For the text-containing cell, return its midpoint in (x, y) coordinate format. 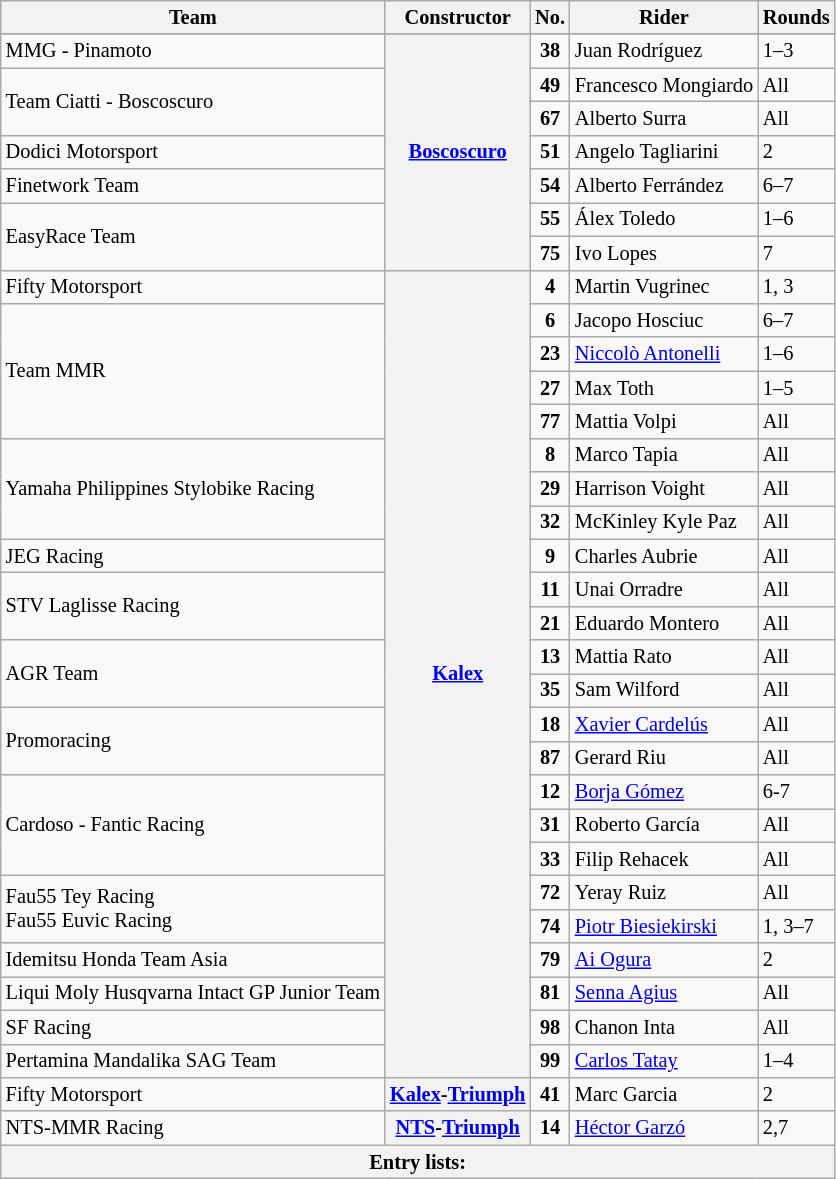
Boscoscuro (458, 152)
STV Laglisse Racing (193, 606)
Dodici Motorsport (193, 152)
Liqui Moly Husqvarna Intact GP Junior Team (193, 993)
Cardoso - Fantic Racing (193, 824)
2,7 (796, 1128)
Mattia Volpi (664, 421)
Francesco Mongiardo (664, 85)
Harrison Voight (664, 489)
23 (550, 354)
1–5 (796, 388)
7 (796, 253)
McKinley Kyle Paz (664, 522)
Entry lists: (418, 1162)
Gerard Riu (664, 758)
38 (550, 51)
Charles Aubrie (664, 556)
AGR Team (193, 674)
Constructor (458, 17)
Team (193, 17)
Unai Orradre (664, 589)
Chanon Inta (664, 1027)
13 (550, 657)
99 (550, 1061)
Angelo Tagliarini (664, 152)
12 (550, 791)
Alberto Ferrández (664, 186)
Yamaha Philippines Stylobike Racing (193, 488)
Team MMR (193, 370)
Sam Wilford (664, 690)
79 (550, 960)
Filip Rehacek (664, 859)
74 (550, 926)
81 (550, 993)
1–4 (796, 1061)
Borja Gómez (664, 791)
Max Toth (664, 388)
27 (550, 388)
Promoracing (193, 740)
1, 3 (796, 287)
54 (550, 186)
11 (550, 589)
Héctor Garzó (664, 1128)
75 (550, 253)
Yeray Ruiz (664, 892)
21 (550, 623)
Xavier Cardelús (664, 724)
72 (550, 892)
Kalex (458, 674)
1, 3–7 (796, 926)
51 (550, 152)
Marc Garcia (664, 1094)
Rounds (796, 17)
Álex Toledo (664, 219)
31 (550, 825)
35 (550, 690)
4 (550, 287)
EasyRace Team (193, 236)
Pertamina Mandalika SAG Team (193, 1061)
Ivo Lopes (664, 253)
55 (550, 219)
8 (550, 455)
77 (550, 421)
Niccolò Antonelli (664, 354)
32 (550, 522)
Fau55 Tey Racing Fau55 Euvic Racing (193, 908)
29 (550, 489)
Jacopo Hosciuc (664, 320)
SF Racing (193, 1027)
Team Ciatti - Boscoscuro (193, 102)
Carlos Tatay (664, 1061)
Alberto Surra (664, 118)
6-7 (796, 791)
67 (550, 118)
JEG Racing (193, 556)
Roberto García (664, 825)
1–3 (796, 51)
Mattia Rato (664, 657)
87 (550, 758)
NTS-Triumph (458, 1128)
33 (550, 859)
14 (550, 1128)
98 (550, 1027)
MMG - Pinamoto (193, 51)
Marco Tapia (664, 455)
Rider (664, 17)
Martin Vugrinec (664, 287)
No. (550, 17)
Kalex-Triumph (458, 1094)
Senna Agius (664, 993)
Juan Rodríguez (664, 51)
41 (550, 1094)
Finetwork Team (193, 186)
Piotr Biesiekirski (664, 926)
NTS-MMR Racing (193, 1128)
18 (550, 724)
Ai Ogura (664, 960)
49 (550, 85)
Idemitsu Honda Team Asia (193, 960)
Eduardo Montero (664, 623)
9 (550, 556)
6 (550, 320)
